Determine the [X, Y] coordinate at the center of the cell enclosing the given text.  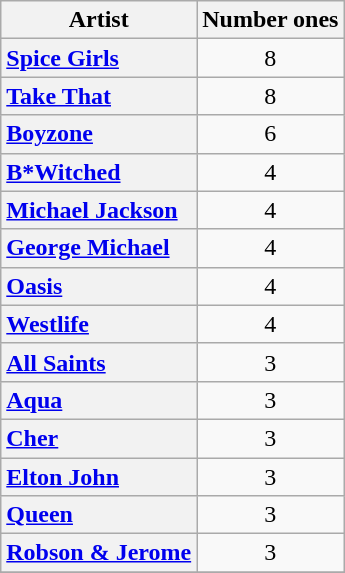
Artist [99, 20]
Number ones [270, 20]
Take That [99, 96]
George Michael [99, 248]
Boyzone [99, 134]
Oasis [99, 286]
B*Witched [99, 172]
Michael Jackson [99, 210]
Robson & Jerome [99, 553]
Cher [99, 438]
Spice Girls [99, 58]
All Saints [99, 362]
Queen [99, 515]
Aqua [99, 400]
Westlife [99, 324]
Elton John [99, 477]
6 [270, 134]
